Return (X, Y) of the center of cell containing provided text 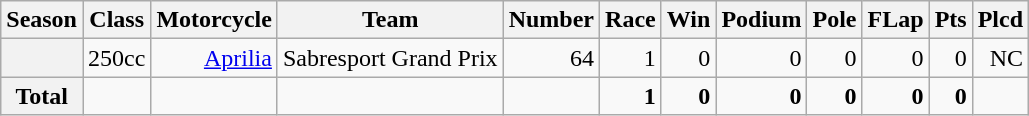
Pts (950, 20)
Season (42, 20)
Number (551, 20)
Podium (762, 20)
Total (42, 96)
Win (688, 20)
64 (551, 58)
Race (631, 20)
Sabresport Grand Prix (390, 58)
FLap (896, 20)
Aprilia (214, 58)
250cc (116, 58)
Motorcycle (214, 20)
Plcd (1000, 20)
NC (1000, 58)
Team (390, 20)
Class (116, 20)
Pole (834, 20)
